Identify which cell holds the provided text, then report its (X, Y) central coordinate. 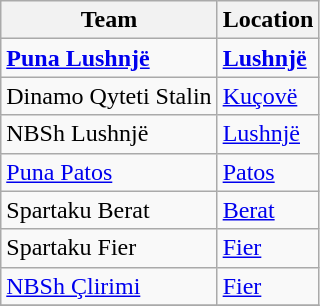
Dinamo Qyteti Stalin (109, 96)
Spartaku Berat (109, 210)
Puna Patos (109, 172)
NBSh Lushnjë (109, 134)
Team (109, 20)
Puna Lushnjë (109, 58)
Berat (268, 210)
Spartaku Fier (109, 248)
NBSh Çlirimi (109, 286)
Kuçovë (268, 96)
Location (268, 20)
Patos (268, 172)
